Extract the (x, y) coordinate from the center of the cell holding the provided text.  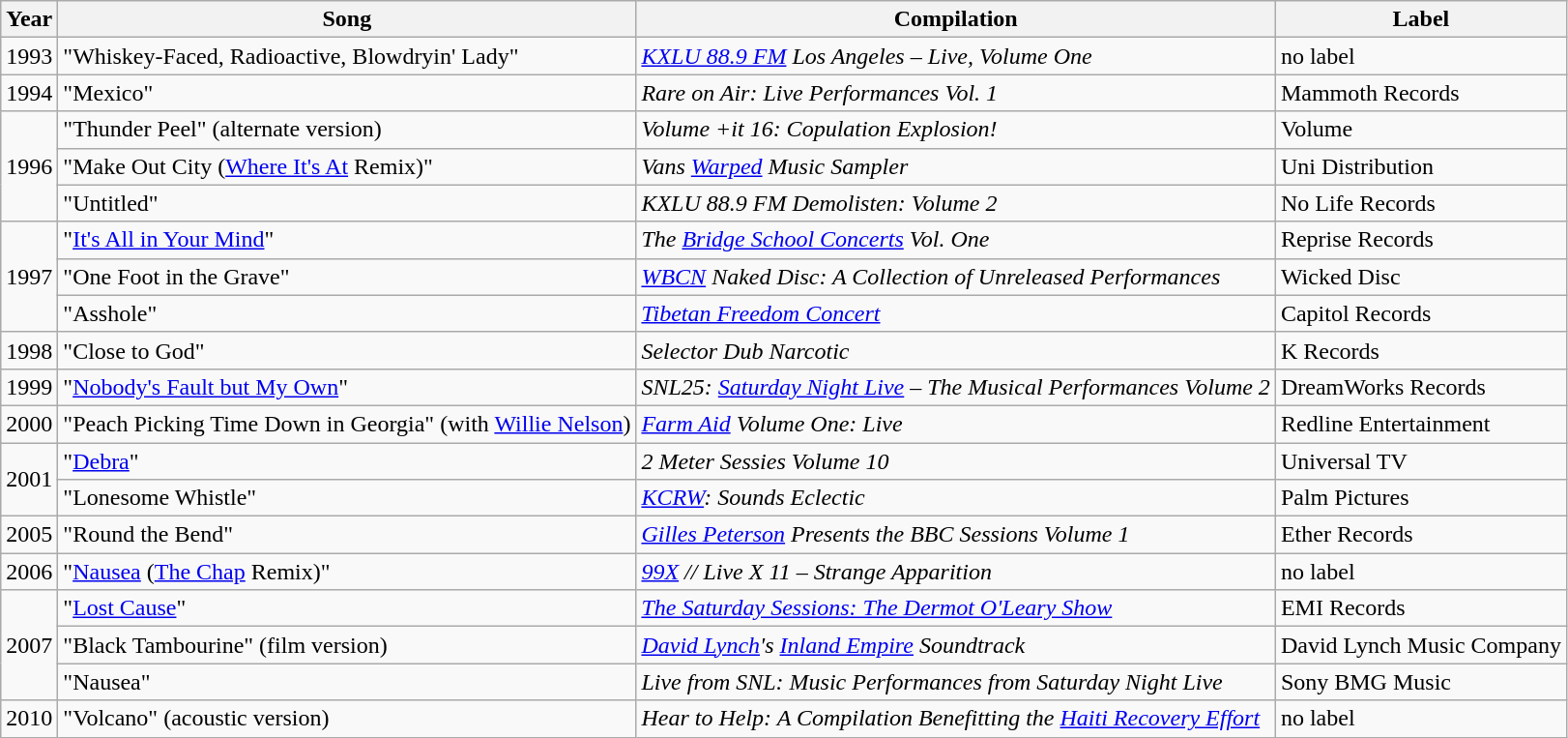
Tibetan Freedom Concert (955, 313)
"Mexico" (347, 93)
"Nausea (The Chap Remix)" (347, 572)
"Debra" (347, 461)
Hear to Help: A Compilation Benefitting the Haiti Recovery Effort (955, 719)
KXLU 88.9 FM Los Angeles – Live, Volume One (955, 56)
Label (1421, 19)
"Whiskey-Faced, Radioactive, Blowdryin' Lady" (347, 56)
Year (29, 19)
Volume (1421, 130)
K Records (1421, 350)
Vans Warped Music Sampler (955, 166)
Live from SNL: Music Performances from Saturday Night Live (955, 682)
"Volcano" (acoustic version) (347, 719)
Palm Pictures (1421, 498)
"One Foot in the Grave" (347, 277)
99X // Live X 11 – Strange Apparition (955, 572)
1997 (29, 277)
"Round the Bend" (347, 535)
"Untitled" (347, 203)
1998 (29, 350)
2007 (29, 645)
2 Meter Sessies Volume 10 (955, 461)
"Close to God" (347, 350)
"Lost Cause" (347, 608)
1996 (29, 166)
1994 (29, 93)
"Nobody's Fault but My Own" (347, 387)
"It's All in Your Mind" (347, 240)
Mammoth Records (1421, 93)
Farm Aid Volume One: Live (955, 424)
2010 (29, 719)
WBCN Naked Disc: A Collection of Unreleased Performances (955, 277)
The Saturday Sessions: The Dermot O'Leary Show (955, 608)
David Lynch's Inland Empire Soundtrack (955, 645)
Gilles Peterson Presents the BBC Sessions Volume 1 (955, 535)
Song (347, 19)
"Black Tambourine" (film version) (347, 645)
"Make Out City (Where It's At Remix)" (347, 166)
Sony BMG Music (1421, 682)
David Lynch Music Company (1421, 645)
2006 (29, 572)
Reprise Records (1421, 240)
"Peach Picking Time Down in Georgia" (with Willie Nelson) (347, 424)
EMI Records (1421, 608)
2000 (29, 424)
Capitol Records (1421, 313)
KCRW: Sounds Eclectic (955, 498)
"Nausea" (347, 682)
"Asshole" (347, 313)
No Life Records (1421, 203)
Universal TV (1421, 461)
"Lonesome Whistle" (347, 498)
DreamWorks Records (1421, 387)
KXLU 88.9 FM Demolisten: Volume 2 (955, 203)
Selector Dub Narcotic (955, 350)
Compilation (955, 19)
Volume +it 16: Copulation Explosion! (955, 130)
Redline Entertainment (1421, 424)
2001 (29, 480)
Uni Distribution (1421, 166)
Rare on Air: Live Performances Vol. 1 (955, 93)
"Thunder Peel" (alternate version) (347, 130)
Wicked Disc (1421, 277)
SNL25: Saturday Night Live – The Musical Performances Volume 2 (955, 387)
1999 (29, 387)
2005 (29, 535)
1993 (29, 56)
The Bridge School Concerts Vol. One (955, 240)
Ether Records (1421, 535)
